Scan for the cell matching the given text and deliver its (x, y) coordinate at center. 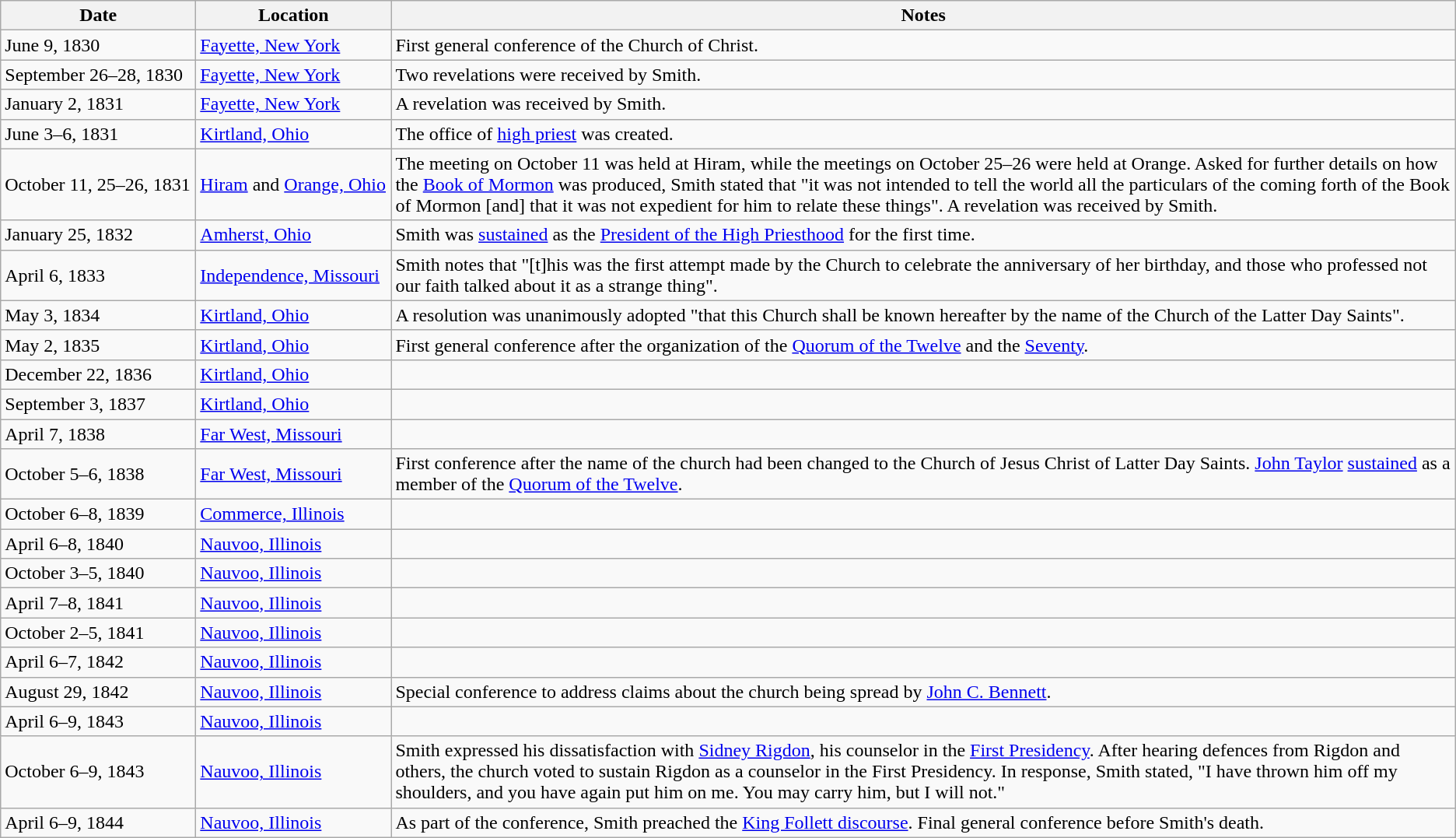
April 6–7, 1842 (98, 662)
October 3–5, 1840 (98, 573)
Location (294, 16)
Independence, Missouri (294, 275)
October 5–6, 1838 (98, 475)
Notes (923, 16)
A revelation was received by Smith. (923, 104)
September 3, 1837 (98, 404)
January 25, 1832 (98, 235)
December 22, 1836 (98, 374)
A resolution was unanimously adopted "that this Church shall be known hereafter by the name of the Church of the Latter Day Saints". (923, 315)
Commerce, Illinois (294, 514)
As part of the conference, Smith preached the King Follett discourse. Final general conference before Smith's death. (923, 822)
Amherst, Ohio (294, 235)
June 9, 1830 (98, 45)
June 3–6, 1831 (98, 134)
April 6, 1833 (98, 275)
The office of high priest was created. (923, 134)
October 2–5, 1841 (98, 633)
April 7–8, 1841 (98, 603)
August 29, 1842 (98, 692)
April 6–9, 1844 (98, 822)
October 6–9, 1843 (98, 772)
October 11, 25–26, 1831 (98, 184)
September 26–28, 1830 (98, 75)
Special conference to address claims about the church being spread by John C. Bennett. (923, 692)
First general conference after the organization of the Quorum of the Twelve and the Seventy. (923, 345)
October 6–8, 1839 (98, 514)
January 2, 1831 (98, 104)
Smith was sustained as the President of the High Priesthood for the first time. (923, 235)
Hiram and Orange, Ohio (294, 184)
Date (98, 16)
April 6–9, 1843 (98, 721)
Two revelations were received by Smith. (923, 75)
April 6–8, 1840 (98, 544)
May 3, 1834 (98, 315)
April 7, 1838 (98, 433)
May 2, 1835 (98, 345)
First general conference of the Church of Christ. (923, 45)
